Return (x, y) of the center of cell containing provided text 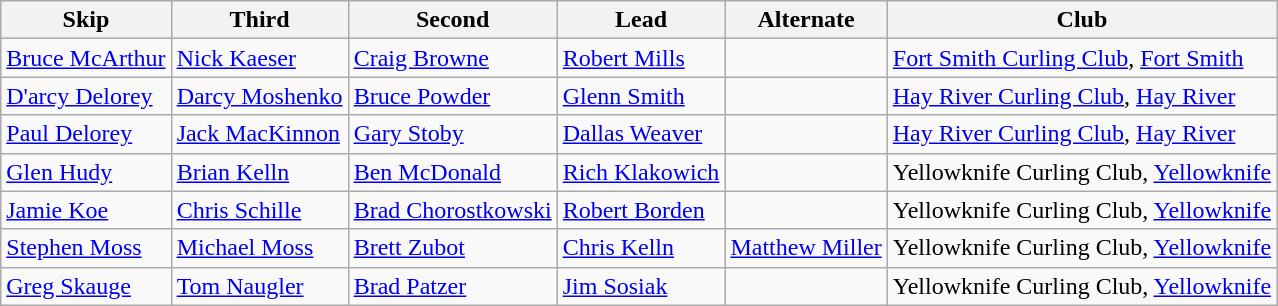
Alternate (806, 20)
Glenn Smith (641, 96)
Fort Smith Curling Club, Fort Smith (1082, 58)
Lead (641, 20)
Robert Borden (641, 210)
Bruce Powder (452, 96)
Chris Schille (260, 210)
Brett Zubot (452, 248)
Brian Kelln (260, 172)
Jack MacKinnon (260, 134)
Ben McDonald (452, 172)
Jim Sosiak (641, 286)
Darcy Moshenko (260, 96)
D'arcy Delorey (86, 96)
Brad Chorostkowski (452, 210)
Greg Skauge (86, 286)
Rich Klakowich (641, 172)
Glen Hudy (86, 172)
Bruce McArthur (86, 58)
Club (1082, 20)
Jamie Koe (86, 210)
Craig Browne (452, 58)
Skip (86, 20)
Stephen Moss (86, 248)
Tom Naugler (260, 286)
Dallas Weaver (641, 134)
Robert Mills (641, 58)
Chris Kelln (641, 248)
Gary Stoby (452, 134)
Nick Kaeser (260, 58)
Michael Moss (260, 248)
Matthew Miller (806, 248)
Second (452, 20)
Brad Patzer (452, 286)
Third (260, 20)
Paul Delorey (86, 134)
